Pinpoint the cell where the given text exists, returning its [x, y] midpoint coordinate. 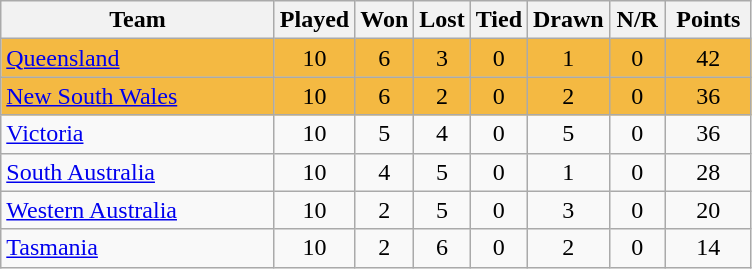
N/R [637, 20]
New South Wales [138, 96]
Points [708, 20]
Tasmania [138, 248]
Western Australia [138, 210]
Played [314, 20]
Lost [442, 20]
Victoria [138, 134]
Drawn [569, 20]
Won [384, 20]
14 [708, 248]
South Australia [138, 172]
28 [708, 172]
20 [708, 210]
Team [138, 20]
42 [708, 58]
Tied [498, 20]
Queensland [138, 58]
